Scan for the cell matching the given text and deliver its (X, Y) coordinate at center. 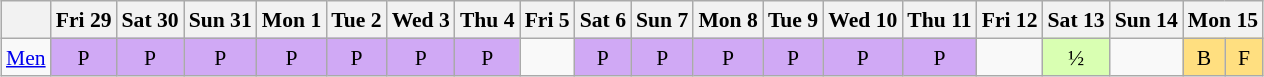
Wed 3 (421, 20)
Sat 6 (603, 20)
Mon 1 (292, 20)
Tue 2 (356, 20)
Sat 13 (1076, 20)
Fri 29 (84, 20)
Fri 5 (548, 20)
F (1244, 56)
B (1204, 56)
Thu 11 (939, 20)
Men (26, 56)
½ (1076, 56)
Wed 10 (862, 20)
Sat 30 (150, 20)
Sun 7 (662, 20)
Mon 8 (728, 20)
Mon 15 (1223, 20)
Fri 12 (1010, 20)
Thu 4 (488, 20)
Sun 14 (1146, 20)
Sun 31 (220, 20)
Tue 9 (793, 20)
